Pinpoint the cell where the given text exists, returning its (X, Y) midpoint coordinate. 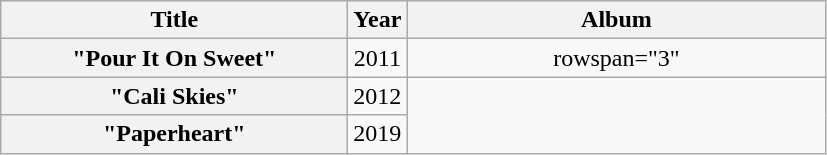
2012 (378, 96)
Year (378, 20)
Album (616, 20)
"Paperheart" (174, 134)
Title (174, 20)
2011 (378, 58)
2019 (378, 134)
"Pour It On Sweet" (174, 58)
rowspan="3" (616, 58)
"Cali Skies" (174, 96)
